Detect which cell encompasses the target text, then output its (X, Y) center coordinate. 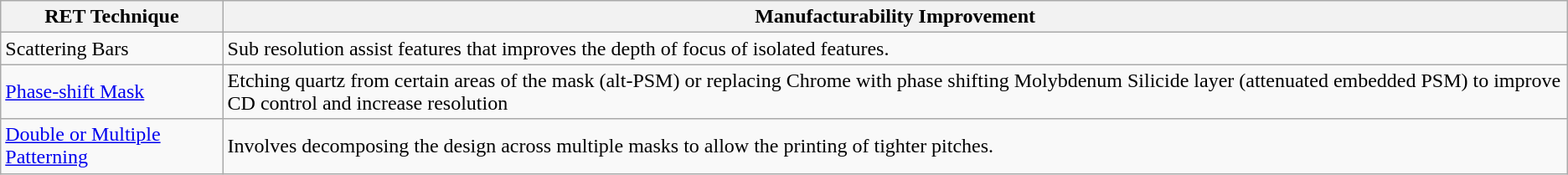
Double or Multiple Patterning (112, 146)
Manufacturability Improvement (895, 17)
Involves decomposing the design across multiple masks to allow the printing of tighter pitches. (895, 146)
RET Technique (112, 17)
Phase-shift Mask (112, 92)
Sub resolution assist features that improves the depth of focus of isolated features. (895, 49)
Scattering Bars (112, 49)
